Detect which cell encompasses the target text, then output its (X, Y) center coordinate. 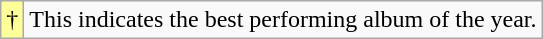
† (12, 20)
This indicates the best performing album of the year. (283, 20)
